Output the (X, Y) coordinate of the center of the cell containing the given text.  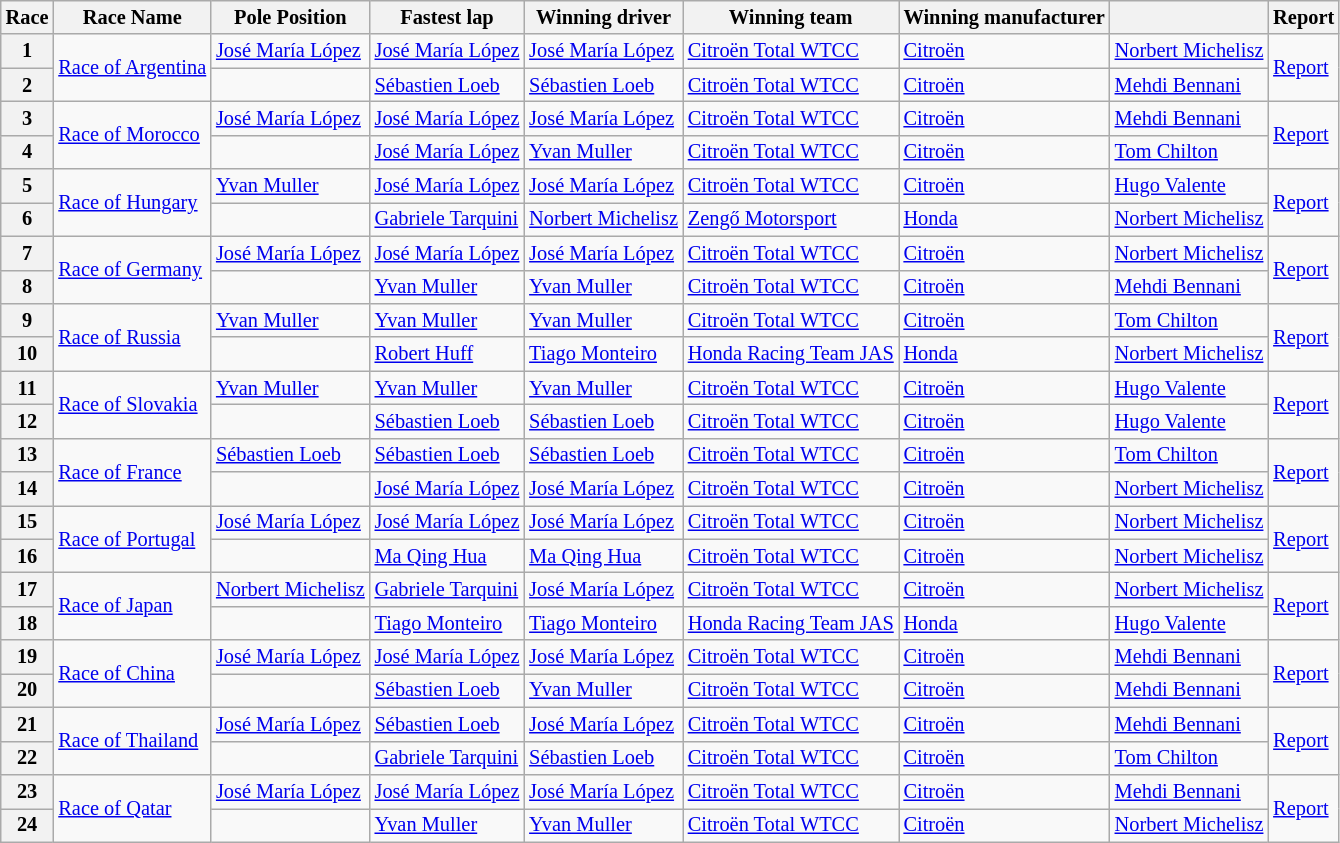
Pole Position (290, 17)
Race of Portugal (132, 538)
5 (28, 186)
11 (28, 388)
Winning manufacturer (1004, 17)
Race of France (132, 472)
20 (28, 690)
2 (28, 85)
Fastest lap (448, 17)
18 (28, 623)
Race of Thailand (132, 740)
16 (28, 556)
4 (28, 152)
3 (28, 118)
Race of Russia (132, 336)
19 (28, 657)
Winning driver (604, 17)
15 (28, 522)
Race of Germany (132, 270)
Zengő Motorsport (791, 219)
6 (28, 219)
21 (28, 724)
7 (28, 253)
14 (28, 489)
Race of Argentina (132, 68)
22 (28, 758)
13 (28, 455)
Robert Huff (448, 354)
9 (28, 320)
Race Name (132, 17)
Race of Japan (132, 606)
10 (28, 354)
17 (28, 589)
Winning team (791, 17)
Race of Qatar (132, 808)
24 (28, 825)
8 (28, 287)
12 (28, 421)
1 (28, 51)
23 (28, 791)
Race of Slovakia (132, 404)
Race of Hungary (132, 202)
Race of Morocco (132, 134)
Race (28, 17)
Race of China (132, 674)
